For the text-containing cell, return its midpoint in (X, Y) coordinate format. 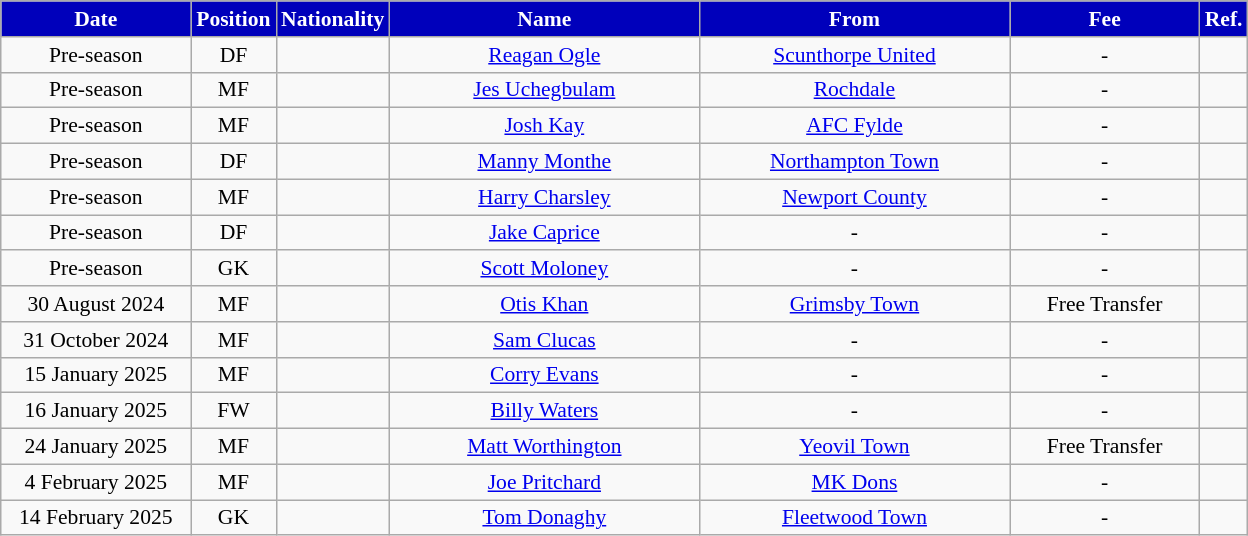
Tom Donaghy (544, 518)
Nationality (332, 19)
Corry Evans (544, 375)
Jes Uchegbulam (544, 90)
Position (234, 19)
16 January 2025 (96, 411)
Sam Clucas (544, 340)
Josh Kay (544, 126)
Newport County (854, 197)
30 August 2024 (96, 304)
Scott Moloney (544, 269)
31 October 2024 (96, 340)
Manny Monthe (544, 162)
14 February 2025 (96, 518)
FW (234, 411)
15 January 2025 (96, 375)
MK Dons (854, 482)
Grimsby Town (854, 304)
Northampton Town (854, 162)
Rochdale (854, 90)
Fleetwood Town (854, 518)
Reagan Ogle (544, 55)
Date (96, 19)
Jake Caprice (544, 233)
4 February 2025 (96, 482)
Billy Waters (544, 411)
Ref. (1224, 19)
From (854, 19)
AFC Fylde (854, 126)
Scunthorpe United (854, 55)
Joe Pritchard (544, 482)
Fee (1105, 19)
Name (544, 19)
Otis Khan (544, 304)
Harry Charsley (544, 197)
Matt Worthington (544, 447)
Yeovil Town (854, 447)
24 January 2025 (96, 447)
